Extract the (x, y) coordinate from the center of the cell holding the provided text.  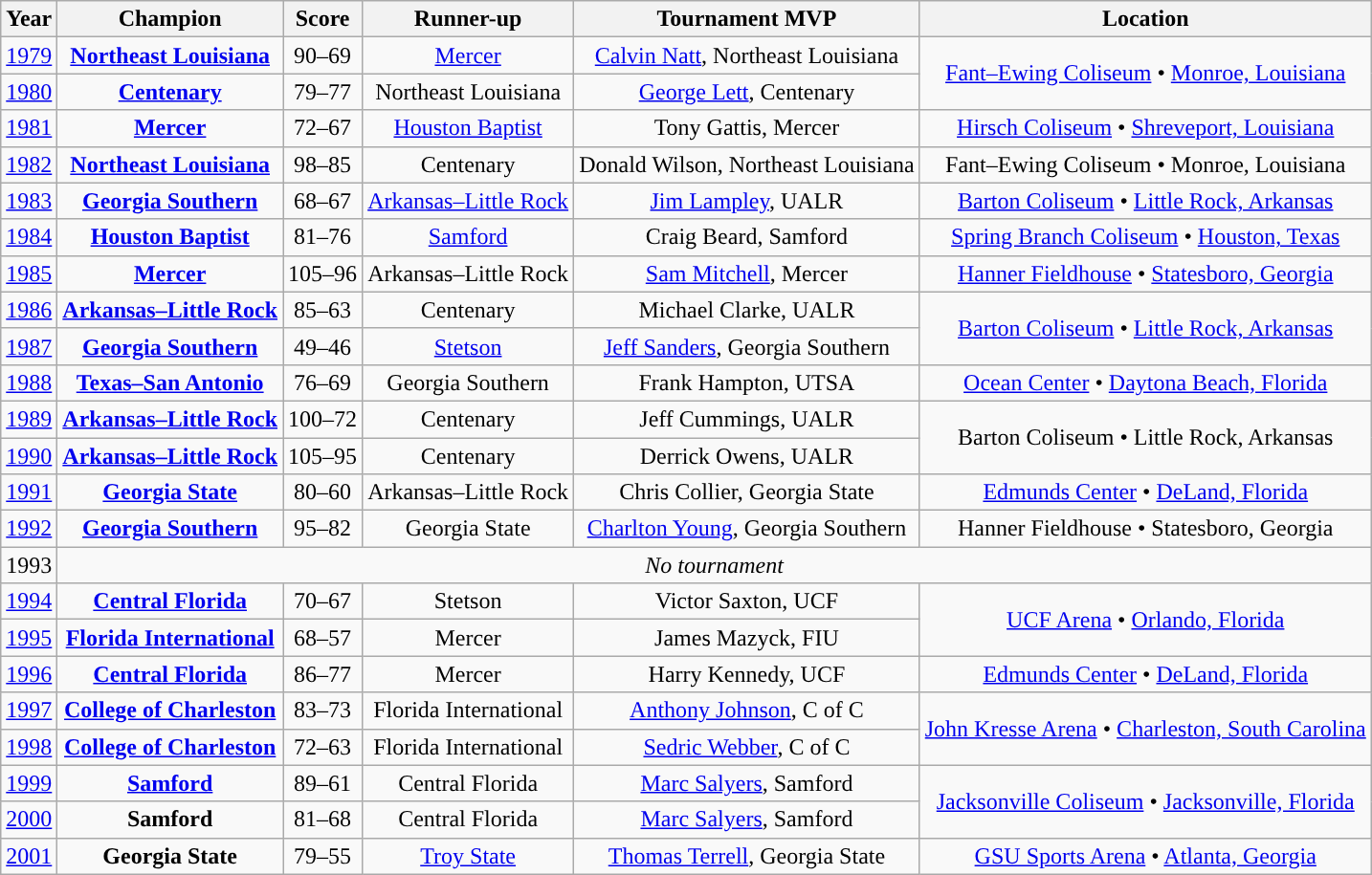
2000 (29, 820)
Jeff Cummings, UALR (747, 419)
85–63 (323, 310)
80–60 (323, 492)
72–67 (323, 128)
68–67 (323, 201)
1983 (29, 201)
98–85 (323, 164)
Harry Kennedy, UCF (747, 674)
Tony Gattis, Mercer (747, 128)
1993 (29, 565)
86–77 (323, 674)
Charlton Young, Georgia Southern (747, 529)
89–61 (323, 783)
Chris Collier, Georgia State (747, 492)
2001 (29, 856)
1986 (29, 310)
79–77 (323, 92)
Jim Lampley, UALR (747, 201)
1992 (29, 529)
Thomas Terrell, Georgia State (747, 856)
1996 (29, 674)
68–57 (323, 638)
Calvin Natt, Northeast Louisiana (747, 55)
James Mazyck, FIU (747, 638)
Anthony Johnson, C of C (747, 711)
1979 (29, 55)
GSU Sports Arena • Atlanta, Georgia (1145, 856)
Donald Wilson, Northeast Louisiana (747, 164)
1998 (29, 747)
Jacksonville Coliseum • Jacksonville, Florida (1145, 801)
1981 (29, 128)
1990 (29, 456)
Troy State (469, 856)
Score (323, 19)
Ocean Center • Daytona Beach, Florida (1145, 383)
1988 (29, 383)
1980 (29, 92)
Michael Clarke, UALR (747, 310)
81–68 (323, 820)
Champion (170, 19)
1995 (29, 638)
Craig Beard, Samford (747, 237)
79–55 (323, 856)
Tournament MVP (747, 19)
105–95 (323, 456)
Jeff Sanders, Georgia Southern (747, 346)
1994 (29, 602)
John Kresse Arena • Charleston, South Carolina (1145, 729)
No tournament (714, 565)
Hirsch Coliseum • Shreveport, Louisiana (1145, 128)
90–69 (323, 55)
UCF Arena • Orlando, Florida (1145, 620)
1985 (29, 273)
George Lett, Centenary (747, 92)
1991 (29, 492)
Location (1145, 19)
1997 (29, 711)
Sam Mitchell, Mercer (747, 273)
76–69 (323, 383)
Texas–San Antonio (170, 383)
Year (29, 19)
72–63 (323, 747)
105–96 (323, 273)
1987 (29, 346)
Derrick Owens, UALR (747, 456)
81–76 (323, 237)
Frank Hampton, UTSA (747, 383)
70–67 (323, 602)
Sedric Webber, C of C (747, 747)
83–73 (323, 711)
1982 (29, 164)
Spring Branch Coliseum • Houston, Texas (1145, 237)
1984 (29, 237)
Victor Saxton, UCF (747, 602)
Runner-up (469, 19)
1989 (29, 419)
49–46 (323, 346)
1999 (29, 783)
95–82 (323, 529)
100–72 (323, 419)
